From the cell containing the given text, extract its center point as (X, Y) coordinate. 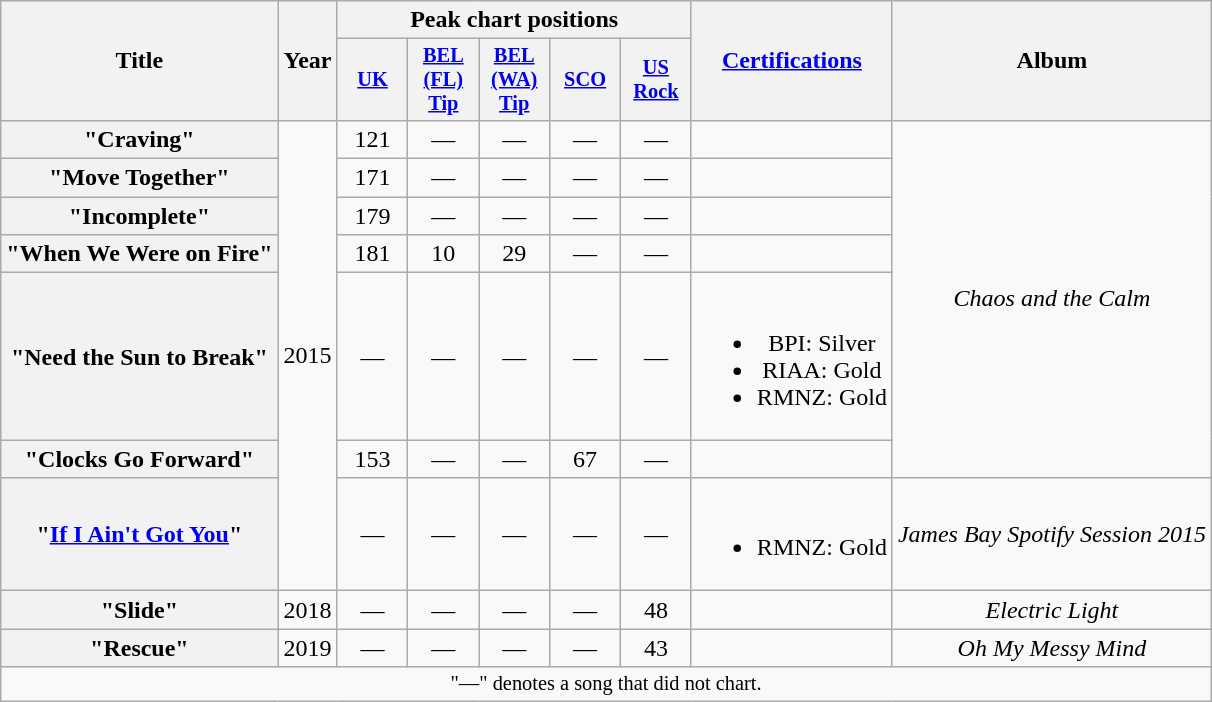
RMNZ: Gold (792, 534)
SCO (586, 80)
Chaos and the Calm (1052, 298)
"Rescue" (140, 648)
2018 (308, 610)
BEL(FL)Tip (444, 80)
"Need the Sun to Break" (140, 356)
"Move Together" (140, 178)
"Clocks Go Forward" (140, 459)
179 (372, 216)
"Slide" (140, 610)
Title (140, 61)
Year (308, 61)
"—" denotes a song that did not chart. (606, 684)
181 (372, 254)
153 (372, 459)
48 (656, 610)
Electric Light (1052, 610)
Peak chart positions (514, 20)
Album (1052, 61)
43 (656, 648)
Certifications (792, 61)
Oh My Messy Mind (1052, 648)
James Bay Spotify Session 2015 (1052, 534)
10 (444, 254)
2015 (308, 355)
"If I Ain't Got You" (140, 534)
171 (372, 178)
USRock (656, 80)
BPI: SilverRIAA: GoldRMNZ: Gold (792, 356)
UK (372, 80)
"Craving" (140, 139)
121 (372, 139)
"When We Were on Fire" (140, 254)
BEL(WA)Tip (514, 80)
29 (514, 254)
67 (586, 459)
2019 (308, 648)
"Incomplete" (140, 216)
